Identify which cell holds the provided text, then report its (x, y) central coordinate. 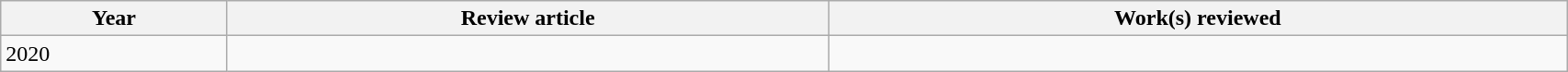
Review article (527, 18)
Work(s) reviewed (1198, 18)
Year (114, 18)
2020 (114, 54)
